Provide the (X, Y) coordinate of the cell's center where the given text is located.  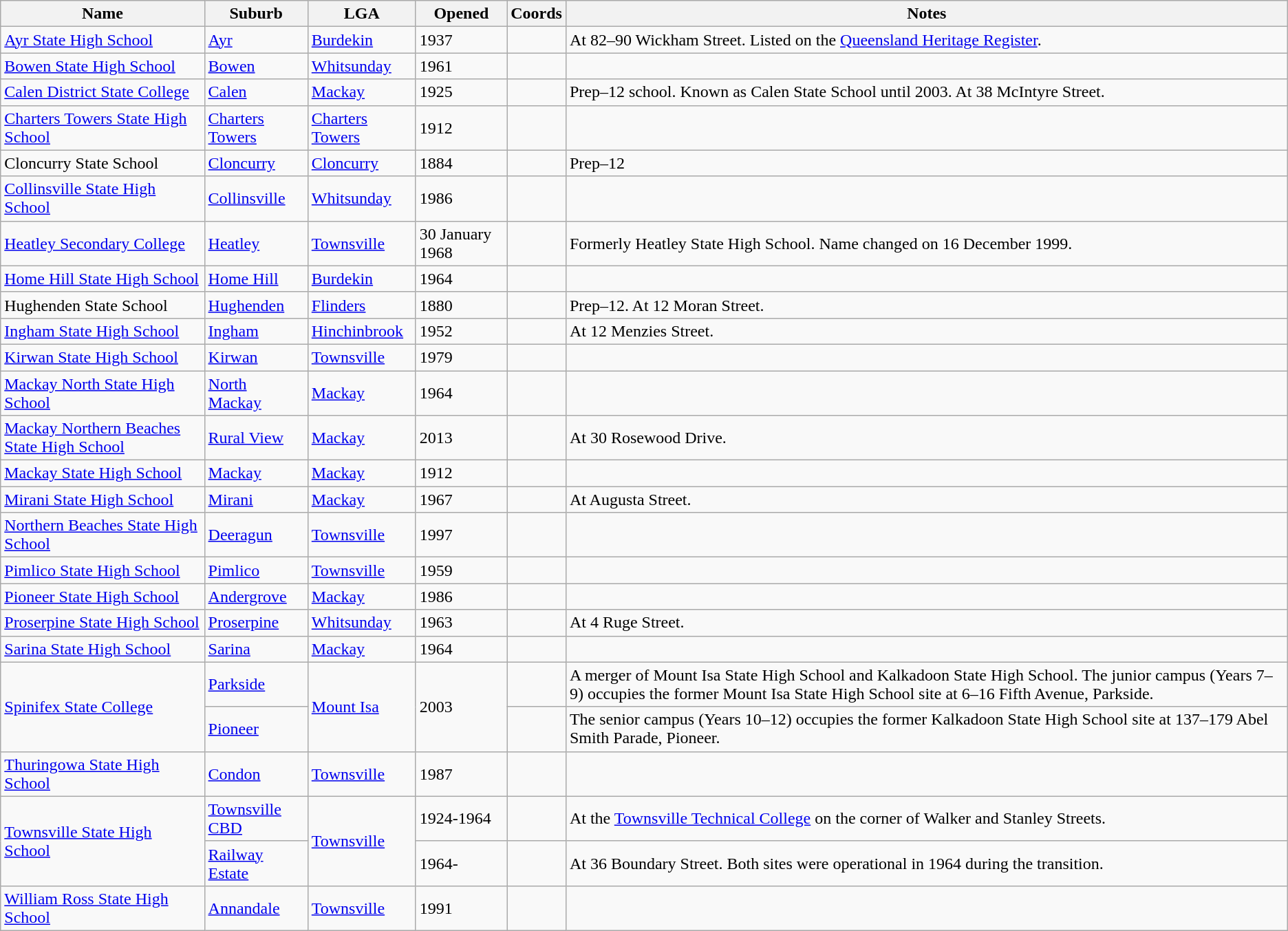
2003 (461, 707)
Heatley Secondary College (103, 244)
North Mackay (256, 392)
Name (103, 14)
Notes (926, 14)
At Augusta Street. (926, 500)
Proserpine (256, 623)
Proserpine State High School (103, 623)
Thuringowa State High School (103, 773)
Prep–12. At 12 Moran Street. (926, 305)
Spinifex State College (103, 707)
1987 (461, 773)
The senior campus (Years 10–12) occupies the former Kalkadoon State High School site at 137–179 Abel Smith Parade, Pioneer. (926, 729)
1997 (461, 535)
Mackay State High School (103, 473)
Sarina State High School (103, 649)
Cloncurry State School (103, 163)
Calen (256, 92)
Hughenden (256, 305)
Coords (537, 14)
1884 (461, 163)
1961 (461, 66)
1925 (461, 92)
30 January 1968 (461, 244)
1963 (461, 623)
Flinders (362, 305)
Annandale (256, 908)
Pimlico (256, 570)
Mackay Northern Beaches State High School (103, 438)
At 82–90 Wickham Street. Listed on the Queensland Heritage Register. (926, 40)
Townsville State High School (103, 841)
William Ross State High School (103, 908)
1952 (461, 331)
Calen District State College (103, 92)
Mirani State High School (103, 500)
Northern Beaches State High School (103, 535)
Heatley (256, 244)
Condon (256, 773)
Home Hill (256, 279)
Suburb (256, 14)
Opened (461, 14)
Prep–12 (926, 163)
At 4 Ruge Street. (926, 623)
Mount Isa (362, 707)
1924-1964 (461, 819)
Charters Towers State High School (103, 128)
1959 (461, 570)
At the Townsville Technical College on the corner of Walker and Stanley Streets. (926, 819)
1937 (461, 40)
Prep–12 school. Known as Calen State School until 2003. At 38 McIntyre Street. (926, 92)
At 36 Boundary Street. Both sites were operational in 1964 during the transition. (926, 863)
Townsville CBD (256, 819)
Pioneer State High School (103, 597)
Railway Estate (256, 863)
Kirwan State High School (103, 357)
Rural View (256, 438)
Sarina (256, 649)
Mackay North State High School (103, 392)
1964- (461, 863)
Collinsville State High School (103, 198)
At 12 Menzies Street. (926, 331)
Hughenden State School (103, 305)
LGA (362, 14)
Ayr (256, 40)
Andergrove (256, 597)
Mirani (256, 500)
Pimlico State High School (103, 570)
Hinchinbrook (362, 331)
Bowen State High School (103, 66)
2013 (461, 438)
1991 (461, 908)
Ingham State High School (103, 331)
1967 (461, 500)
At 30 Rosewood Drive. (926, 438)
Home Hill State High School (103, 279)
Collinsville (256, 198)
Ingham (256, 331)
Pioneer (256, 729)
Formerly Heatley State High School. Name changed on 16 December 1999. (926, 244)
Ayr State High School (103, 40)
Deeragun (256, 535)
1880 (461, 305)
Parkside (256, 684)
Kirwan (256, 357)
Bowen (256, 66)
1979 (461, 357)
